From the cell containing the given text, extract its center point as (x, y) coordinate. 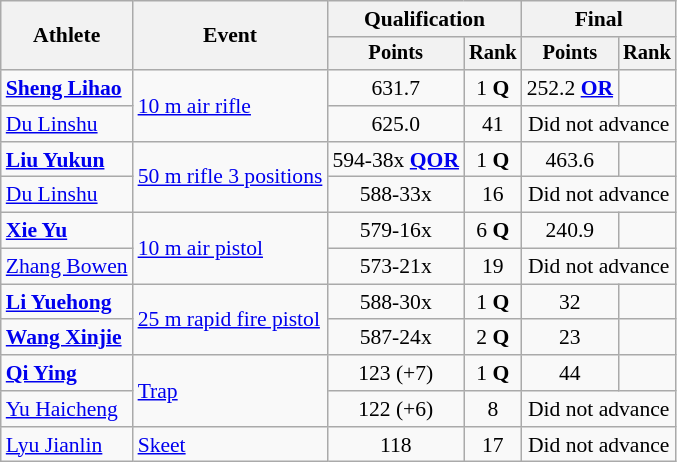
252.2 OR (570, 88)
588-30x (396, 302)
Xie Yu (67, 231)
Li Yuehong (67, 302)
16 (493, 195)
Trap (230, 390)
594-38x QOR (396, 160)
579-16x (396, 231)
10 m air pistol (230, 248)
Athlete (67, 36)
Final (599, 19)
123 (+7) (396, 373)
23 (570, 338)
10 m air rifle (230, 106)
587-24x (396, 338)
631.7 (396, 88)
41 (493, 124)
2 Q (493, 338)
44 (570, 373)
240.9 (570, 231)
6 Q (493, 231)
Zhang Bowen (67, 267)
Event (230, 36)
Sheng Lihao (67, 88)
19 (493, 267)
Qualification (424, 19)
8 (493, 409)
588-33x (396, 195)
122 (+6) (396, 409)
25 m rapid fire pistol (230, 320)
573-21x (396, 267)
Wang Xinjie (67, 338)
625.0 (396, 124)
Qi Ying (67, 373)
32 (570, 302)
Yu Haicheng (67, 409)
463.6 (570, 160)
50 m rifle 3 positions (230, 178)
Liu Yukun (67, 160)
